From the cell containing the given text, extract its center point as [x, y] coordinate. 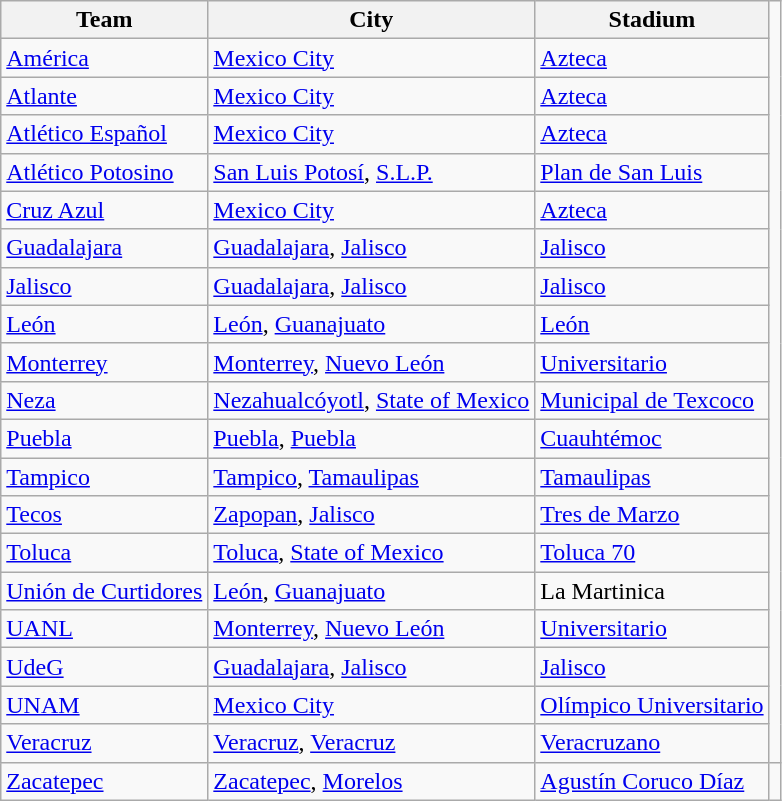
UdeG [104, 667]
Monterrey [104, 362]
UNAM [104, 705]
Tampico [104, 477]
Toluca [104, 553]
América [104, 58]
Stadium [652, 20]
Atlante [104, 96]
Atlético Español [104, 134]
San Luis Potosí, S.L.P. [372, 172]
Unión de Curtidores [104, 591]
Cruz Azul [104, 210]
Veracruz [104, 743]
Tres de Marzo [652, 515]
Tampico, Tamaulipas [372, 477]
Zacatepec, Morelos [372, 781]
Tecos [104, 515]
Zacatepec [104, 781]
Toluca 70 [652, 553]
La Martinica [652, 591]
Puebla [104, 438]
Olímpico Universitario [652, 705]
Team [104, 20]
Toluca, State of Mexico [372, 553]
Agustín Coruco Díaz [652, 781]
City [372, 20]
Zapopan, Jalisco [372, 515]
Municipal de Texcoco [652, 400]
Tamaulipas [652, 477]
Neza [104, 400]
Veracruz, Veracruz [372, 743]
Atlético Potosino [104, 172]
Guadalajara [104, 248]
UANL [104, 629]
Cuauhtémoc [652, 438]
Veracruzano [652, 743]
Puebla, Puebla [372, 438]
Plan de San Luis [652, 172]
Nezahualcóyotl, State of Mexico [372, 400]
